Scan for the cell matching the given text and deliver its (x, y) coordinate at center. 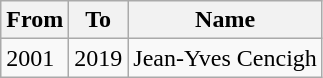
To (98, 20)
From (35, 20)
Name (226, 20)
2019 (98, 58)
2001 (35, 58)
Jean-Yves Cencigh (226, 58)
